Determine the (x, y) coordinate at the center of the cell enclosing the given text.  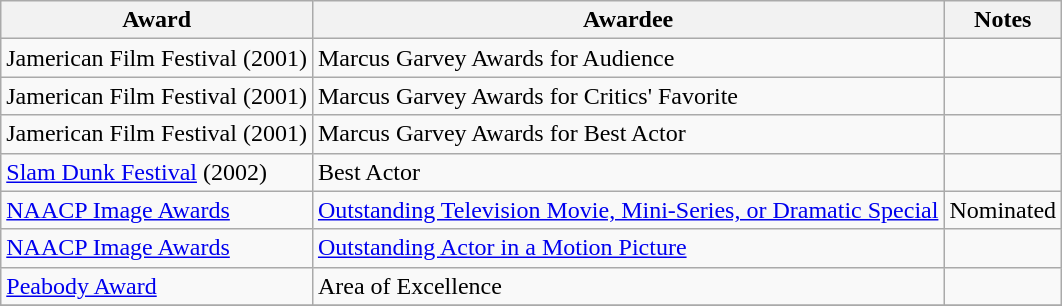
Slam Dunk Festival (2002) (157, 172)
Award (157, 20)
Marcus Garvey Awards for Best Actor (628, 134)
Awardee (628, 20)
Outstanding Television Movie, Mini-Series, or Dramatic Special (628, 210)
Peabody Award (157, 286)
Outstanding Actor in a Motion Picture (628, 248)
Area of Excellence (628, 286)
Marcus Garvey Awards for Critics' Favorite (628, 96)
Marcus Garvey Awards for Audience (628, 58)
Best Actor (628, 172)
Notes (1003, 20)
Nominated (1003, 210)
